Pinpoint the cell where the given text exists, returning its (X, Y) midpoint coordinate. 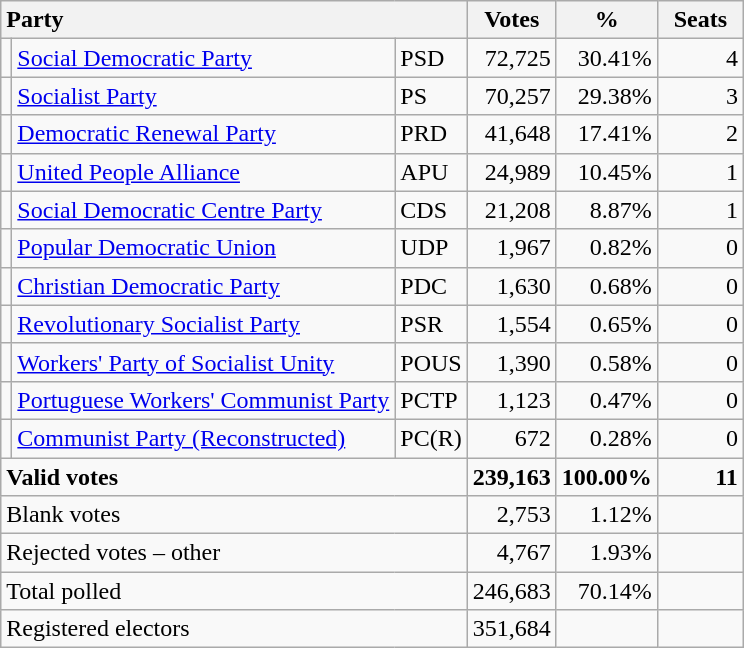
Seats (700, 20)
PDC (431, 286)
29.38% (606, 96)
1.12% (606, 515)
Socialist Party (204, 96)
0.65% (606, 324)
0.68% (606, 286)
1,630 (512, 286)
PS (431, 96)
Social Democratic Centre Party (204, 210)
Popular Democratic Union (204, 248)
POUS (431, 362)
1,554 (512, 324)
672 (512, 438)
2 (700, 134)
246,683 (512, 591)
PRD (431, 134)
Social Democratic Party (204, 58)
United People Alliance (204, 172)
17.41% (606, 134)
3 (700, 96)
1,123 (512, 400)
Party (234, 20)
Democratic Renewal Party (204, 134)
1.93% (606, 553)
21,208 (512, 210)
100.00% (606, 477)
10.45% (606, 172)
0.58% (606, 362)
239,163 (512, 477)
8.87% (606, 210)
APU (431, 172)
Valid votes (234, 477)
PCTP (431, 400)
11 (700, 477)
Workers' Party of Socialist Unity (204, 362)
4 (700, 58)
0.82% (606, 248)
70.14% (606, 591)
PC(R) (431, 438)
CDS (431, 210)
70,257 (512, 96)
0.47% (606, 400)
1,967 (512, 248)
Registered electors (234, 629)
PSR (431, 324)
Blank votes (234, 515)
41,648 (512, 134)
Revolutionary Socialist Party (204, 324)
0.28% (606, 438)
PSD (431, 58)
Votes (512, 20)
Total polled (234, 591)
2,753 (512, 515)
4,767 (512, 553)
72,725 (512, 58)
Rejected votes – other (234, 553)
Communist Party (Reconstructed) (204, 438)
30.41% (606, 58)
UDP (431, 248)
Portuguese Workers' Communist Party (204, 400)
24,989 (512, 172)
Christian Democratic Party (204, 286)
1,390 (512, 362)
% (606, 20)
351,684 (512, 629)
